Capture the cell that displays the provided text and extract its [X, Y] central coordinate. 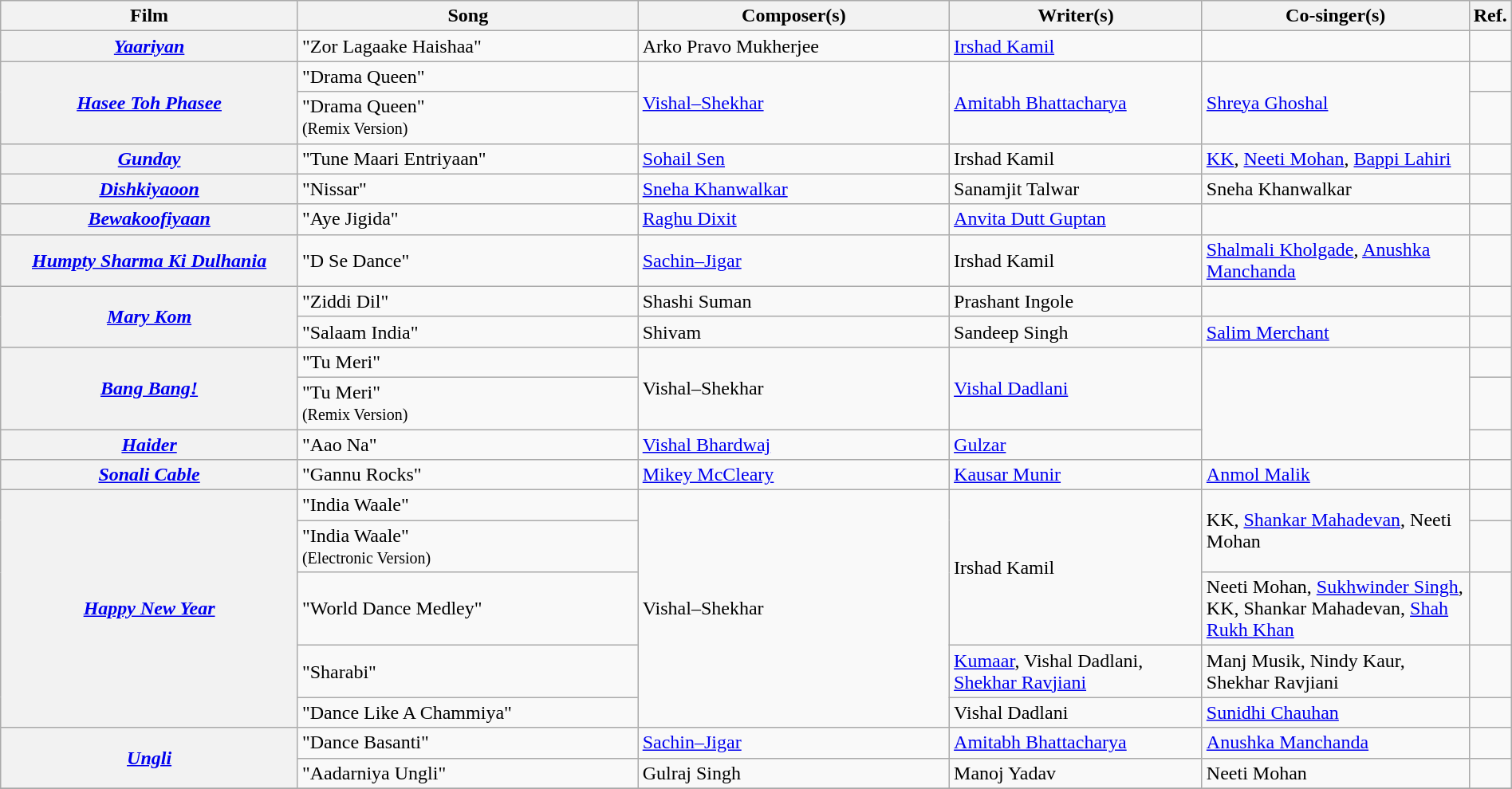
Salim Merchant [1335, 332]
"D Se Dance" [467, 260]
Sanamjit Talwar [1077, 189]
Raghu Dixit [793, 219]
Shashi Suman [793, 301]
"Aadarniya Ungli" [467, 773]
"Tu Meri" [467, 362]
Dishkiyaoon [150, 189]
Yaariyan [150, 46]
KK, Neeti Mohan, Bappi Lahiri [1335, 159]
Arko Pravo Mukherjee [793, 46]
"Aao Na" [467, 444]
"Dance Like A Chammiya" [467, 712]
"Sharabi" [467, 671]
"Aye Jigida" [467, 219]
Composer(s) [793, 16]
"India Waale" [467, 505]
Hasee Toh Phasee [150, 102]
Humpty Sharma Ki Dulhania [150, 260]
"Gannu Rocks" [467, 475]
Shivam [793, 332]
Kumaar, Vishal Dadlani, Shekhar Ravjiani [1077, 671]
Sunidhi Chauhan [1335, 712]
Anmol Malik [1335, 475]
Sandeep Singh [1077, 332]
Anvita Dutt Guptan [1077, 219]
Gulzar [1077, 444]
Sonali Cable [150, 475]
Haider [150, 444]
Vishal Bhardwaj [793, 444]
"Nissar" [467, 189]
Anushka Manchanda [1335, 743]
Happy New Year [150, 609]
KK, Shankar Mahadevan, Neeti Mohan [1335, 531]
Film [150, 16]
Neeti Mohan [1335, 773]
Shalmali Kholgade, Anushka Manchanda [1335, 260]
Sohail Sen [793, 159]
Ungli [150, 758]
"Salaam India" [467, 332]
"India Waale"(Electronic Version) [467, 547]
Bewakoofiyaan [150, 219]
Shreya Ghoshal [1335, 102]
"Dance Basanti" [467, 743]
Gunday [150, 159]
Kausar Munir [1077, 475]
Mikey McCleary [793, 475]
"Tu Meri"(Remix Version) [467, 403]
Gulraj Singh [793, 773]
Writer(s) [1077, 16]
Mary Kom [150, 316]
"Tune Maari Entriyaan" [467, 159]
Prashant Ingole [1077, 301]
Neeti Mohan, Sukhwinder Singh, KK, Shankar Mahadevan, Shah Rukh Khan [1335, 609]
"Drama Queen" [467, 77]
Ref. [1490, 16]
Manoj Yadav [1077, 773]
"Drama Queen"(Remix Version) [467, 118]
"Zor Lagaake Haishaa" [467, 46]
"World Dance Medley" [467, 609]
Manj Musik, Nindy Kaur, Shekhar Ravjiani [1335, 671]
Song [467, 16]
Co-singer(s) [1335, 16]
Bang Bang! [150, 387]
"Ziddi Dil" [467, 301]
